For the text-containing cell, return its midpoint in [X, Y] coordinate format. 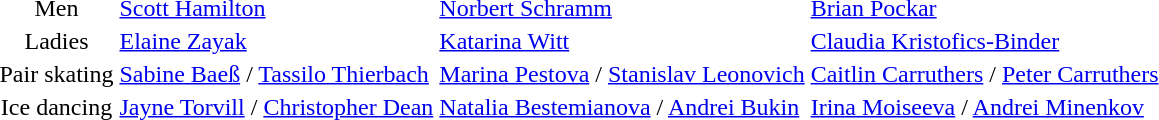
Katarina Witt [622, 41]
Elaine Zayak [276, 41]
Marina Pestova / Stanislav Leonovich [622, 74]
Sabine Baeß / Tassilo Thierbach [276, 74]
